Return (X, Y) of the center of cell containing provided text 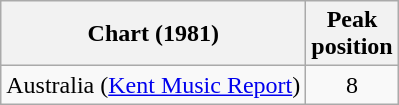
8 (352, 85)
Peakposition (352, 34)
Australia (Kent Music Report) (154, 85)
Chart (1981) (154, 34)
